Locate the cell with the specified text and output its (x, y) center coordinate. 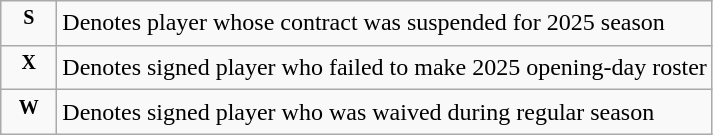
W (29, 112)
S (29, 24)
X (29, 68)
Denotes player whose contract was suspended for 2025 season (385, 24)
Denotes signed player who was waived during regular season (385, 112)
Denotes signed player who failed to make 2025 opening-day roster (385, 68)
